Locate the cell with the specified text and output its [X, Y] center coordinate. 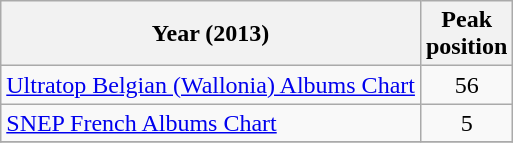
Ultratop Belgian (Wallonia) Albums Chart [211, 85]
Year (2013) [211, 34]
Peakposition [466, 34]
5 [466, 123]
SNEP French Albums Chart [211, 123]
56 [466, 85]
